Return the [x, y] coordinate for the center point of the cell that contains the specified text.  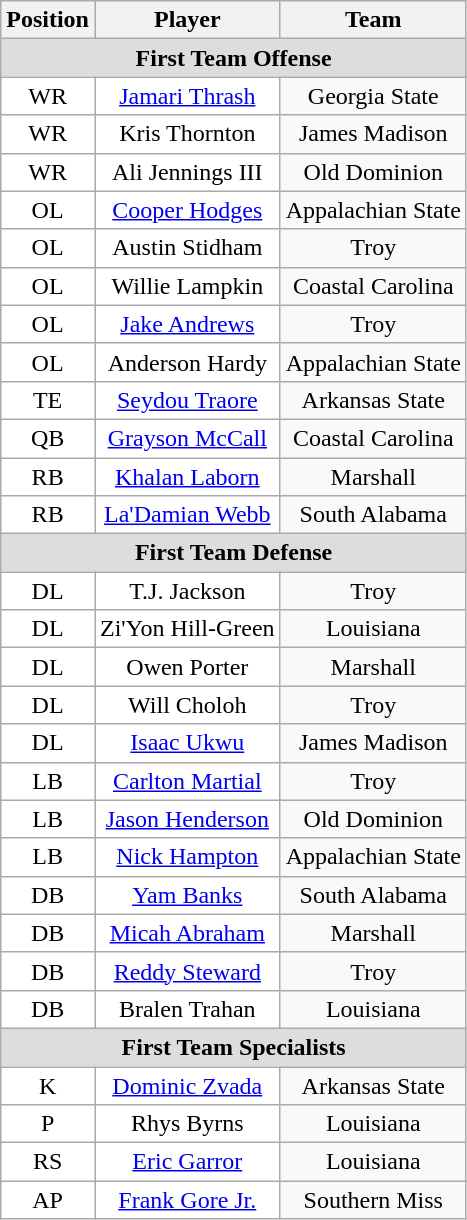
Khalan Laborn [187, 477]
Kris Thornton [187, 134]
Team [373, 20]
Owen Porter [187, 667]
K [48, 1085]
Reddy Steward [187, 971]
Georgia State [373, 96]
Rhys Byrns [187, 1124]
Bralen Trahan [187, 1009]
Player [187, 20]
Southern Miss [373, 1200]
Grayson McCall [187, 438]
First Team Offense [234, 58]
Austin Stidham [187, 248]
First Team Specialists [234, 1047]
T.J. Jackson [187, 591]
P [48, 1124]
Jamari Thrash [187, 96]
Nick Hampton [187, 857]
Will Choloh [187, 705]
TE [48, 400]
Eric Garror [187, 1162]
Position [48, 20]
AP [48, 1200]
Willie Lampkin [187, 286]
Jake Andrews [187, 324]
Dominic Zvada [187, 1085]
QB [48, 438]
Isaac Ukwu [187, 743]
Zi'Yon Hill-Green [187, 629]
Micah Abraham [187, 933]
Seydou Traore [187, 400]
Carlton Martial [187, 781]
RS [48, 1162]
La'Damian Webb [187, 515]
Ali Jennings III [187, 172]
Cooper Hodges [187, 210]
Anderson Hardy [187, 362]
Yam Banks [187, 895]
Jason Henderson [187, 819]
First Team Defense [234, 553]
Frank Gore Jr. [187, 1200]
